Scan for the cell matching the given text and deliver its [x, y] coordinate at center. 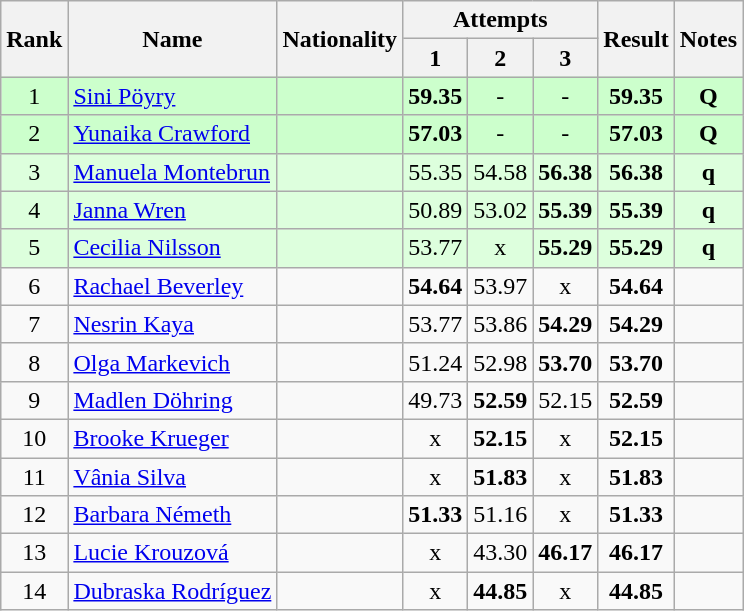
13 [34, 553]
Manuela Montebrun [172, 172]
Nationality [340, 39]
51.16 [500, 515]
10 [34, 438]
Notes [708, 39]
5 [34, 248]
49.73 [436, 400]
Madlen Döhring [172, 400]
Sini Pöyry [172, 96]
53.97 [500, 286]
50.89 [436, 210]
6 [34, 286]
Vânia Silva [172, 477]
11 [34, 477]
Attempts [500, 20]
Janna Wren [172, 210]
52.98 [500, 362]
54.58 [500, 172]
Cecilia Nilsson [172, 248]
9 [34, 400]
14 [34, 591]
Brooke Krueger [172, 438]
Barbara Németh [172, 515]
7 [34, 324]
12 [34, 515]
Result [636, 39]
51.24 [436, 362]
Name [172, 39]
Rachael Beverley [172, 286]
43.30 [500, 553]
Nesrin Kaya [172, 324]
Dubraska Rodríguez [172, 591]
Rank [34, 39]
55.35 [436, 172]
8 [34, 362]
53.02 [500, 210]
Olga Markevich [172, 362]
53.86 [500, 324]
Lucie Krouzová [172, 553]
Yunaika Crawford [172, 134]
4 [34, 210]
